Find where the given text appears and provide that cell's center as (x, y) coordinate. 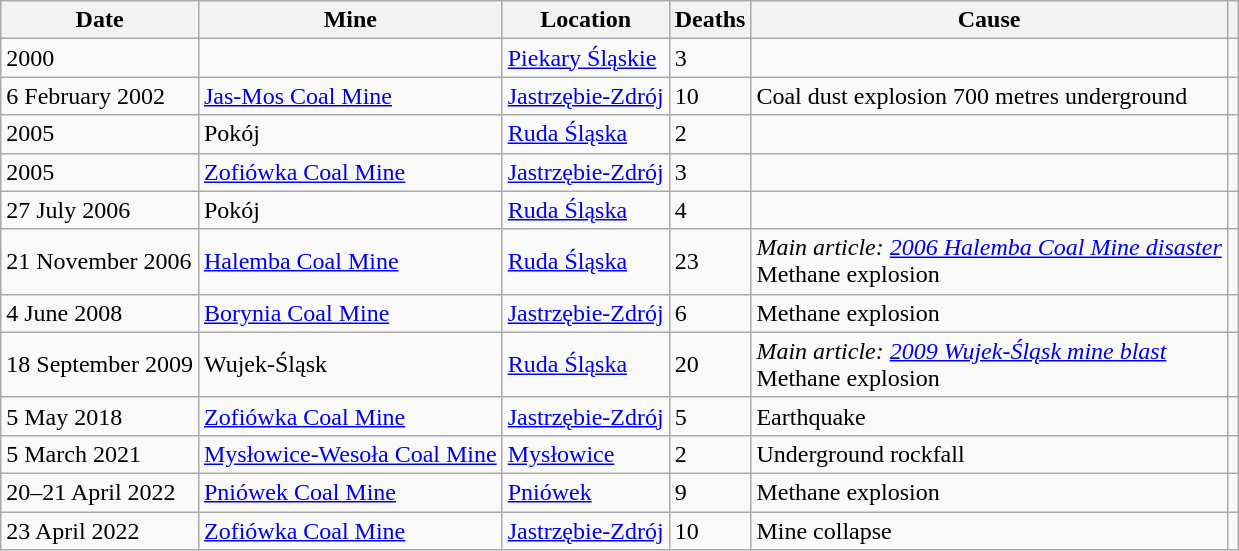
23 (710, 262)
23 April 2022 (100, 531)
6 (710, 313)
4 (710, 210)
Underground rockfall (989, 454)
Pniówek (586, 492)
21 November 2006 (100, 262)
18 September 2009 (100, 364)
Mine (350, 20)
Wujek-Śląsk (350, 364)
Date (100, 20)
Halemba Coal Mine (350, 262)
5 March 2021 (100, 454)
Cause (989, 20)
Mysłowice-Wesoła Coal Mine (350, 454)
2000 (100, 58)
Coal dust explosion 700 metres underground (989, 96)
Location (586, 20)
4 June 2008 (100, 313)
Piekary Śląskie (586, 58)
6 February 2002 (100, 96)
Earthquake (989, 416)
Pniówek Coal Mine (350, 492)
Borynia Coal Mine (350, 313)
Deaths (710, 20)
Mysłowice (586, 454)
27 July 2006 (100, 210)
Main article: 2006 Halemba Coal Mine disasterMethane explosion (989, 262)
20 (710, 364)
9 (710, 492)
5 (710, 416)
Jas-Mos Coal Mine (350, 96)
5 May 2018 (100, 416)
Main article: 2009 Wujek-Śląsk mine blastMethane explosion (989, 364)
20–21 April 2022 (100, 492)
Mine collapse (989, 531)
